Extract the (X, Y) coordinate from the center of the cell holding the provided text.  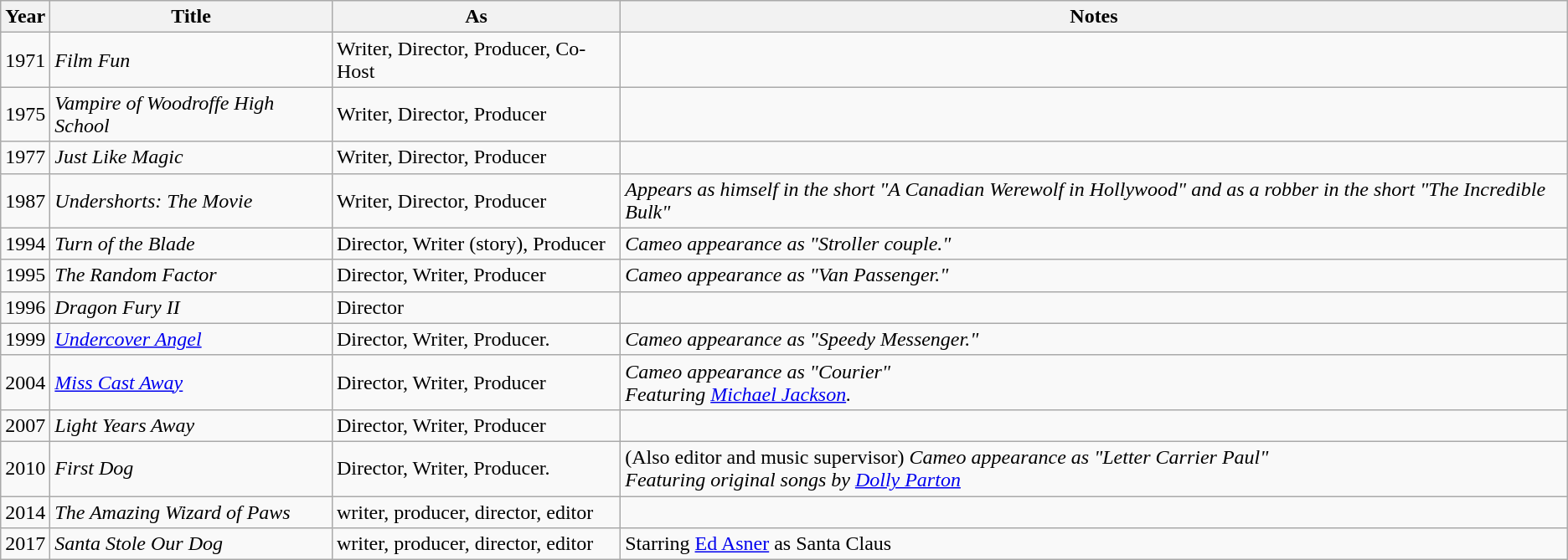
Writer, Director, Producer, Co-Host (476, 60)
Film Fun (191, 60)
1999 (25, 339)
Undershorts: The Movie (191, 201)
Year (25, 17)
The Amazing Wizard of Paws (191, 511)
2014 (25, 511)
Dragon Fury II (191, 307)
1996 (25, 307)
1995 (25, 275)
Just Like Magic (191, 157)
(Also editor and music supervisor) Cameo appearance as "Letter Carrier Paul"Featuring original songs by Dolly Parton (1094, 469)
1987 (25, 201)
Cameo appearance as "Speedy Messenger." (1094, 339)
Starring Ed Asner as Santa Claus (1094, 544)
Vampire of Woodroffe High School (191, 114)
The Random Factor (191, 275)
1975 (25, 114)
Notes (1094, 17)
2017 (25, 544)
1971 (25, 60)
Director (476, 307)
Title (191, 17)
Turn of the Blade (191, 244)
Cameo appearance as "Van Passenger." (1094, 275)
2004 (25, 382)
As (476, 17)
2010 (25, 469)
First Dog (191, 469)
Miss Cast Away (191, 382)
Cameo appearance as "Courier"Featuring Michael Jackson. (1094, 382)
1994 (25, 244)
1977 (25, 157)
Santa Stole Our Dog (191, 544)
Appears as himself in the short "A Canadian Werewolf in Hollywood" and as a robber in the short "The Incredible Bulk" (1094, 201)
2007 (25, 425)
Director, Writer (story), Producer (476, 244)
Cameo appearance as "Stroller couple." (1094, 244)
Undercover Angel (191, 339)
Light Years Away (191, 425)
